From the cell containing the given text, extract its center point as [x, y] coordinate. 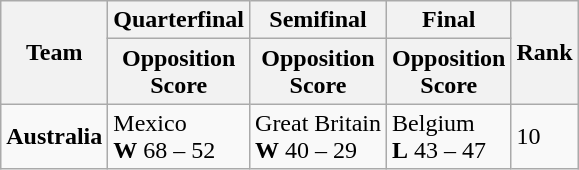
BelgiumL 43 – 47 [449, 136]
Quarterfinal [179, 20]
Semifinal [318, 20]
10 [544, 136]
Team [54, 52]
Australia [54, 136]
Final [449, 20]
Rank [544, 52]
MexicoW 68 – 52 [179, 136]
Great BritainW 40 – 29 [318, 136]
